Detect which cell encompasses the target text, then output its [X, Y] center coordinate. 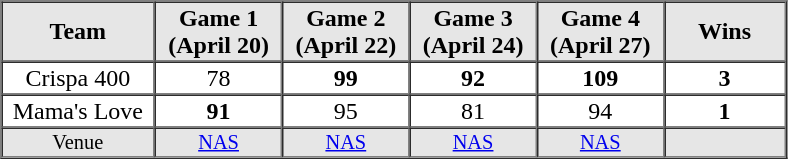
1 [724, 110]
99 [346, 78]
78 [218, 78]
81 [472, 110]
Mama's Love [78, 110]
Game 3 (April 24) [472, 32]
Game 1 (April 20) [218, 32]
94 [600, 110]
92 [472, 78]
Wins [724, 32]
Game 2 (April 22) [346, 32]
109 [600, 78]
Venue [78, 143]
91 [218, 110]
Team [78, 32]
3 [724, 78]
Crispa 400 [78, 78]
Game 4 (April 27) [600, 32]
95 [346, 110]
